Detect which cell encompasses the target text, then output its (X, Y) center coordinate. 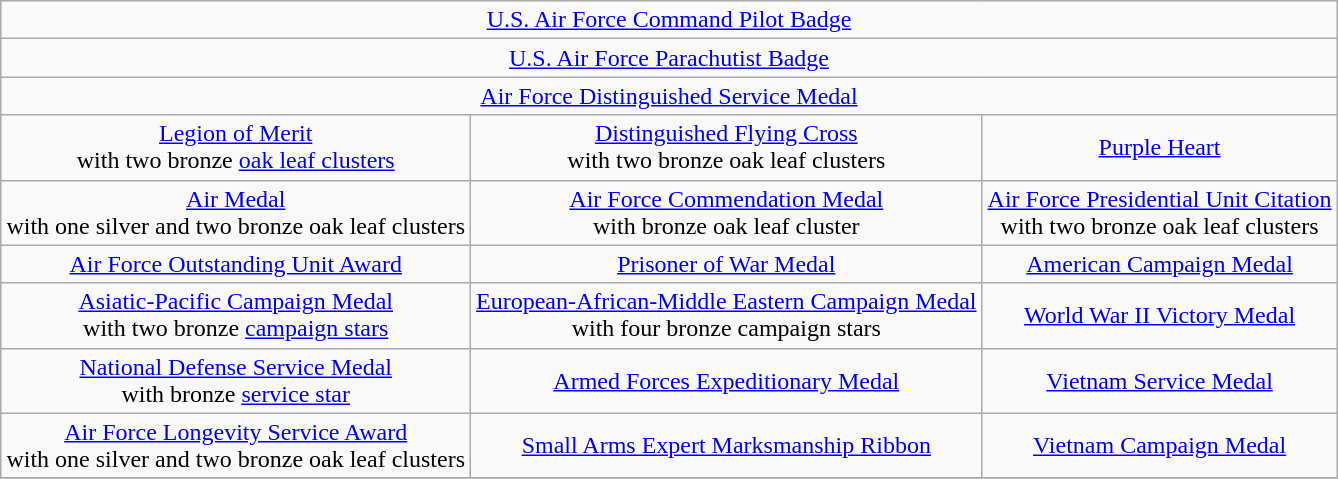
American Campaign Medal (1160, 264)
European-African-Middle Eastern Campaign Medalwith four bronze campaign stars (727, 316)
Asiatic-Pacific Campaign Medalwith two bronze campaign stars (236, 316)
Vietnam Service Medal (1160, 380)
Air Force Distinguished Service Medal (669, 96)
Air Force Commendation Medalwith bronze oak leaf cluster (727, 212)
Vietnam Campaign Medal (1160, 446)
Small Arms Expert Marksmanship Ribbon (727, 446)
Air Force Longevity Service Awardwith one silver and two bronze oak leaf clusters (236, 446)
Air Medalwith one silver and two bronze oak leaf clusters (236, 212)
Air Force Presidential Unit Citationwith two bronze oak leaf clusters (1160, 212)
U.S. Air Force Parachutist Badge (669, 58)
Distinguished Flying Crosswith two bronze oak leaf clusters (727, 148)
Legion of Meritwith two bronze oak leaf clusters (236, 148)
Prisoner of War Medal (727, 264)
National Defense Service Medalwith bronze service star (236, 380)
U.S. Air Force Command Pilot Badge (669, 20)
Purple Heart (1160, 148)
Armed Forces Expeditionary Medal (727, 380)
World War II Victory Medal (1160, 316)
Air Force Outstanding Unit Award (236, 264)
